Extract the [X, Y] coordinate from the center of the cell holding the provided text.  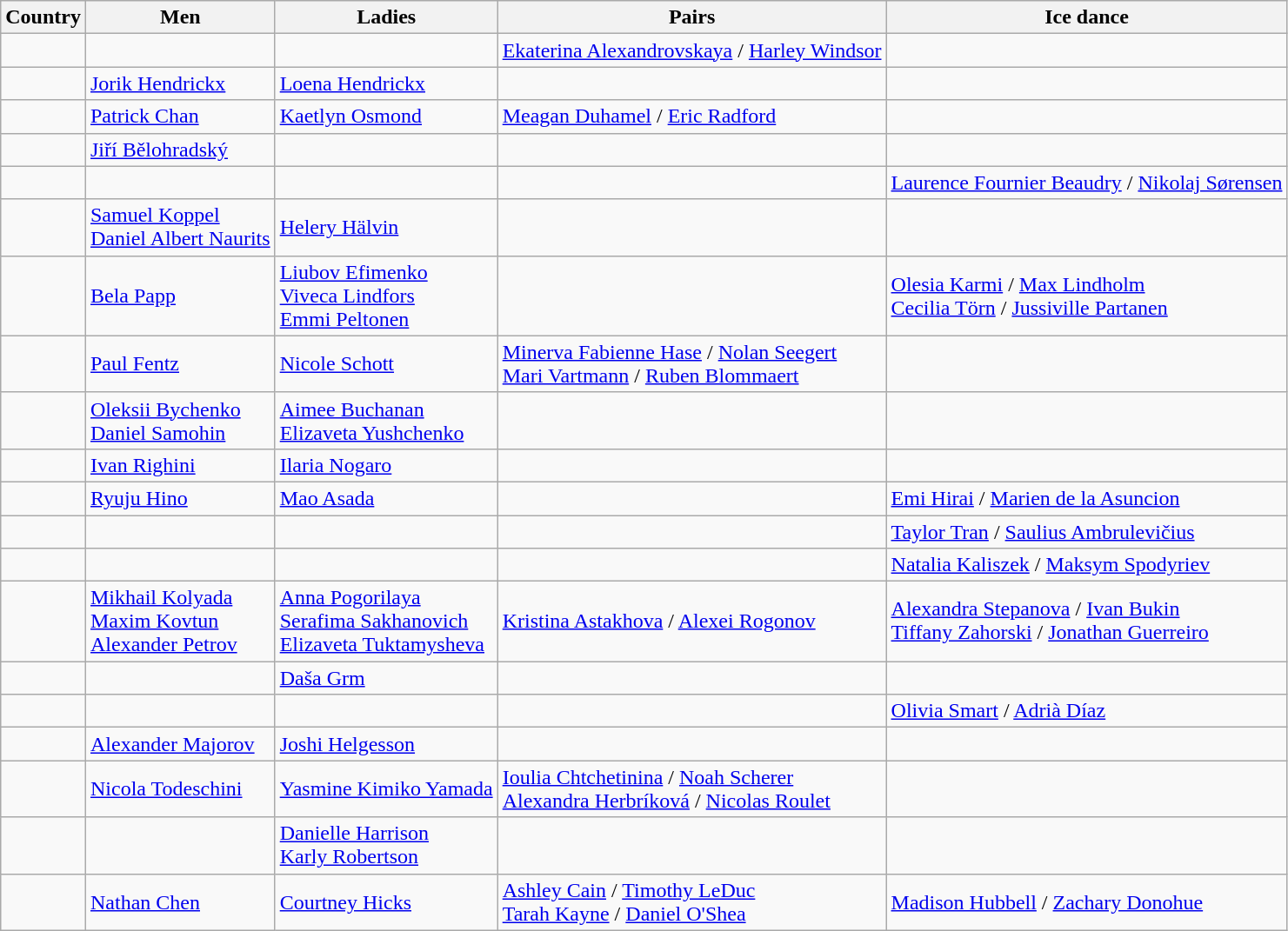
Alexander Majorov [180, 744]
Ivan Righini [180, 465]
Ashley Cain / Timothy LeDuc Tarah Kayne / Daniel O'Shea [692, 902]
Country [43, 17]
Minerva Fabienne Hase / Nolan Seegert Mari Vartmann / Ruben Blommaert [692, 363]
Samuel Koppel Daniel Albert Naurits [180, 228]
Olesia Karmi / Max Lindholm Cecilia Törn / Jussiville Partanen [1087, 296]
Bela Papp [180, 296]
Joshi Helgesson [386, 744]
Jorik Hendrickx [180, 83]
Madison Hubbell / Zachary Donohue [1087, 902]
Men [180, 17]
Ryuju Hino [180, 498]
Nicola Todeschini [180, 789]
Liubov Efimenko Viveca Lindfors Emmi Peltonen [386, 296]
Laurence Fournier Beaudry / Nikolaj Sørensen [1087, 183]
Loena Hendrickx [386, 83]
Meagan Duhamel / Eric Radford [692, 116]
Natalia Kaliszek / Maksym Spodyriev [1087, 565]
Helery Hälvin [386, 228]
Jiří Bělohradský [180, 150]
Oleksii Bychenko Daniel Samohin [180, 421]
Emi Hirai / Marien de la Asuncion [1087, 498]
Mikhail Kolyada Maxim Kovtun Alexander Petrov [180, 622]
Ladies [386, 17]
Ioulia Chtchetinina / Noah Scherer Alexandra Herbríková / Nicolas Roulet [692, 789]
Pairs [692, 17]
Mao Asada [386, 498]
Courtney Hicks [386, 902]
Danielle Harrison Karly Robertson [386, 845]
Aimee Buchanan Elizaveta Yushchenko [386, 421]
Paul Fentz [180, 363]
Kristina Astakhova / Alexei Rogonov [692, 622]
Olivia Smart / Adrià Díaz [1087, 711]
Nicole Schott [386, 363]
Taylor Tran / Saulius Ambrulevičius [1087, 531]
Daša Grm [386, 678]
Kaetlyn Osmond [386, 116]
Nathan Chen [180, 902]
Alexandra Stepanova / Ivan Bukin Tiffany Zahorski / Jonathan Guerreiro [1087, 622]
Ice dance [1087, 17]
Patrick Chan [180, 116]
Ekaterina Alexandrovskaya / Harley Windsor [692, 50]
Ilaria Nogaro [386, 465]
Yasmine Kimiko Yamada [386, 789]
Anna Pogorilaya Serafima Sakhanovich Elizaveta Tuktamysheva [386, 622]
